Output the [x, y] coordinate of the center of the cell containing the given text.  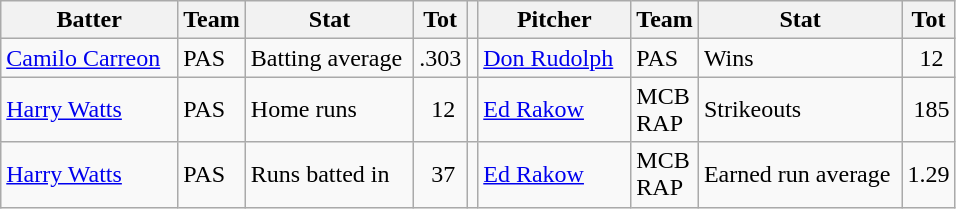
37 [440, 174]
185 [928, 110]
Camilo Carreon [90, 58]
Batting average [329, 58]
Pitcher [554, 20]
Strikeouts [800, 110]
Batter [90, 20]
Don Rudolph [554, 58]
Earned run average [800, 174]
Runs batted in [329, 174]
.303 [440, 58]
Home runs [329, 110]
1.29 [928, 174]
Wins [800, 58]
